Find where the given text appears and provide that cell's center as (X, Y) coordinate. 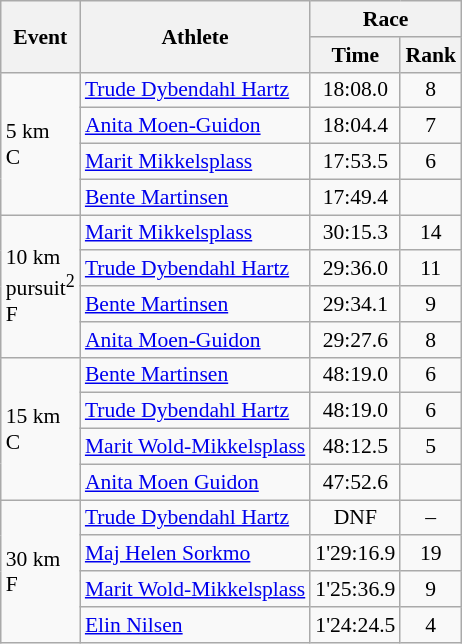
29:36.0 (355, 269)
Elin Nilsen (195, 625)
17:49.4 (355, 197)
11 (430, 269)
Event (40, 36)
Rank (430, 55)
47:52.6 (355, 482)
Maj Helen Sorkmo (195, 554)
Time (355, 55)
– (430, 518)
48:12.5 (355, 447)
15 km C (40, 428)
1'29:16.9 (355, 554)
1'25:36.9 (355, 589)
Anita Moen Guidon (195, 482)
5 km C (40, 143)
17:53.5 (355, 162)
29:34.1 (355, 304)
1'24:24.5 (355, 625)
30:15.3 (355, 233)
DNF (355, 518)
30 km F (40, 571)
Athlete (195, 36)
18:08.0 (355, 90)
14 (430, 233)
10 km pursuit2 F (40, 286)
5 (430, 447)
4 (430, 625)
19 (430, 554)
29:27.6 (355, 340)
Race (386, 19)
7 (430, 126)
18:04.4 (355, 126)
